Capture the cell that displays the provided text and extract its [x, y] central coordinate. 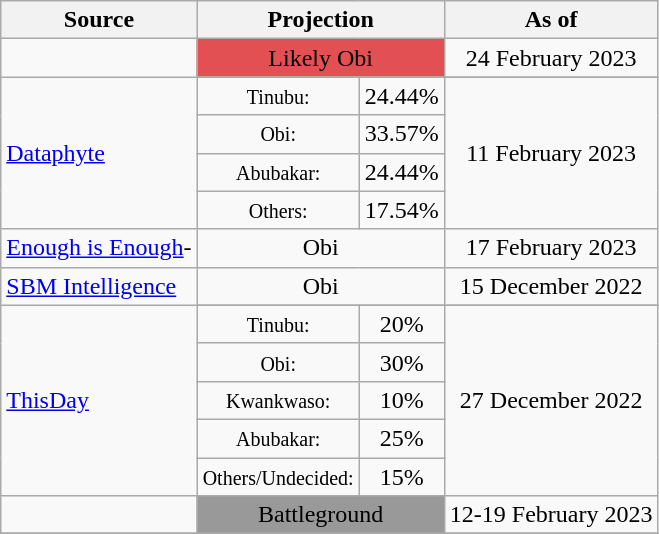
24 February 2023 [551, 58]
Projection [320, 20]
Others/Undecided: [278, 477]
10% [402, 400]
15% [402, 477]
17.54% [402, 210]
Battleground [320, 515]
Dataphyte [99, 153]
As of [551, 20]
12-19 February 2023 [551, 515]
30% [402, 362]
Source [99, 20]
SBM Intelligence [99, 286]
27 December 2022 [551, 400]
Likely Obi [320, 58]
17 February 2023 [551, 248]
33.57% [402, 134]
11 February 2023 [551, 153]
Others: [278, 210]
ThisDay [99, 400]
Kwankwaso: [278, 400]
Enough is Enough- [99, 248]
15 December 2022 [551, 286]
25% [402, 438]
20% [402, 324]
